Pinpoint the cell where the given text exists, returning its [X, Y] midpoint coordinate. 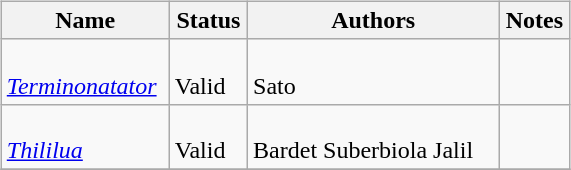
Bardet Suberbiola Jalil [368, 136]
Terminonatator [85, 72]
Sato [368, 72]
Status [208, 20]
Name [85, 20]
Notes [534, 20]
Thililua [85, 136]
Authors [374, 20]
